Find where the given text appears and provide that cell's center as (X, Y) coordinate. 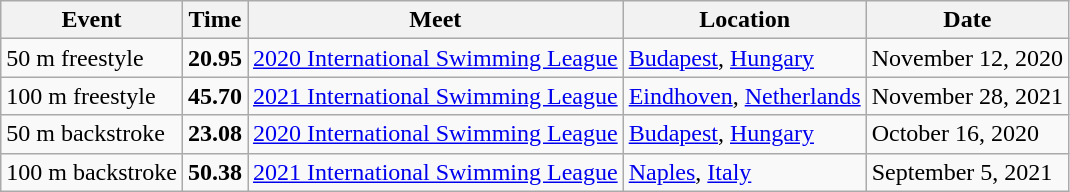
45.70 (214, 96)
Eindhoven, Netherlands (744, 96)
100 m backstroke (92, 172)
Naples, Italy (744, 172)
Event (92, 20)
Date (967, 20)
100 m freestyle (92, 96)
November 28, 2021 (967, 96)
Time (214, 20)
50.38 (214, 172)
October 16, 2020 (967, 134)
50 m backstroke (92, 134)
November 12, 2020 (967, 58)
Location (744, 20)
50 m freestyle (92, 58)
20.95 (214, 58)
September 5, 2021 (967, 172)
23.08 (214, 134)
Meet (436, 20)
